Capture the cell that displays the provided text and extract its [X, Y] central coordinate. 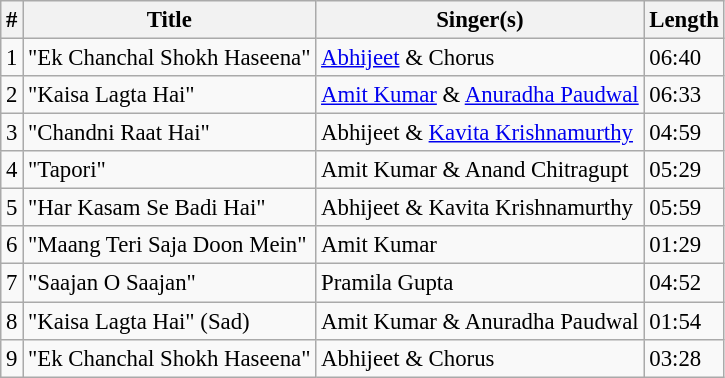
8 [12, 321]
1 [12, 58]
"Har Kasam Se Badi Hai" [170, 208]
Title [170, 20]
04:52 [684, 283]
01:29 [684, 245]
9 [12, 358]
3 [12, 133]
2 [12, 95]
"Saajan O Saajan" [170, 283]
"Kaisa Lagta Hai" [170, 95]
01:54 [684, 321]
# [12, 20]
05:59 [684, 208]
6 [12, 245]
Amit Kumar & Anand Chitragupt [480, 170]
"Chandni Raat Hai" [170, 133]
Singer(s) [480, 20]
03:28 [684, 358]
"Kaisa Lagta Hai" (Sad) [170, 321]
5 [12, 208]
06:33 [684, 95]
4 [12, 170]
04:59 [684, 133]
7 [12, 283]
06:40 [684, 58]
"Maang Teri Saja Doon Mein" [170, 245]
05:29 [684, 170]
Pramila Gupta [480, 283]
Length [684, 20]
"Tapori" [170, 170]
Amit Kumar [480, 245]
